Output the (X, Y) coordinate of the center of the cell containing the given text.  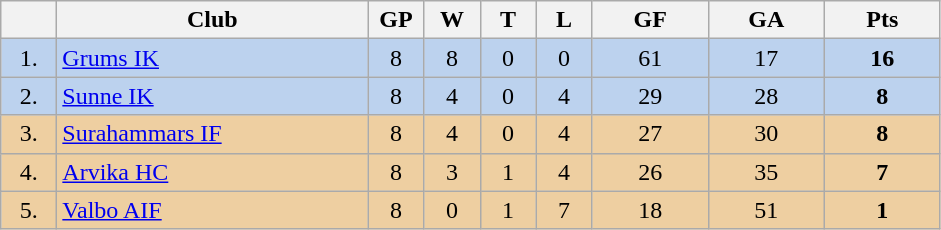
Grums IK (212, 58)
4. (29, 172)
29 (650, 96)
Sunne IK (212, 96)
27 (650, 134)
Valbo AIF (212, 210)
28 (766, 96)
GP (396, 20)
T (508, 20)
3. (29, 134)
5. (29, 210)
GF (650, 20)
18 (650, 210)
GA (766, 20)
17 (766, 58)
61 (650, 58)
Pts (882, 20)
L (564, 20)
30 (766, 134)
26 (650, 172)
W (452, 20)
3 (452, 172)
Surahammars IF (212, 134)
35 (766, 172)
2. (29, 96)
Club (212, 20)
1. (29, 58)
16 (882, 58)
Arvika HC (212, 172)
51 (766, 210)
